Extract the (X, Y) coordinate from the center of the cell holding the provided text.  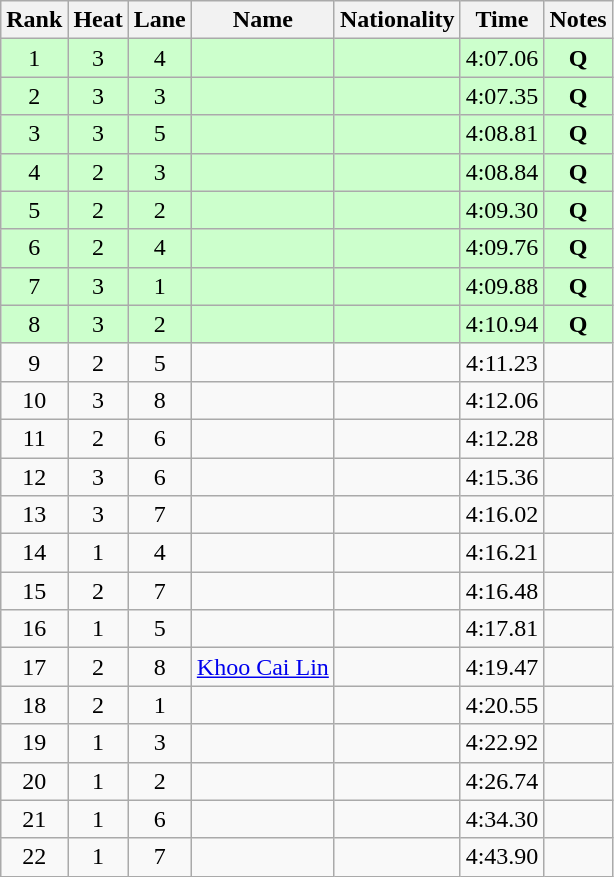
4:26.74 (502, 781)
4:34.30 (502, 819)
4:09.30 (502, 210)
4:16.48 (502, 591)
9 (34, 362)
Nationality (397, 20)
4:10.94 (502, 324)
4:20.55 (502, 705)
4:17.81 (502, 629)
4:22.92 (502, 743)
11 (34, 438)
19 (34, 743)
18 (34, 705)
4:12.28 (502, 438)
13 (34, 515)
Khoo Cai Lin (262, 667)
4:16.21 (502, 553)
15 (34, 591)
4:15.36 (502, 477)
4:19.47 (502, 667)
20 (34, 781)
4:07.06 (502, 58)
10 (34, 400)
17 (34, 667)
Heat (98, 20)
Name (262, 20)
4:09.88 (502, 286)
4:07.35 (502, 96)
4:09.76 (502, 248)
22 (34, 857)
Time (502, 20)
Notes (578, 20)
Lane (160, 20)
4:08.81 (502, 134)
16 (34, 629)
4:08.84 (502, 172)
Rank (34, 20)
4:43.90 (502, 857)
4:11.23 (502, 362)
12 (34, 477)
4:16.02 (502, 515)
21 (34, 819)
4:12.06 (502, 400)
14 (34, 553)
